Locate the cell with the specified text and output its (x, y) center coordinate. 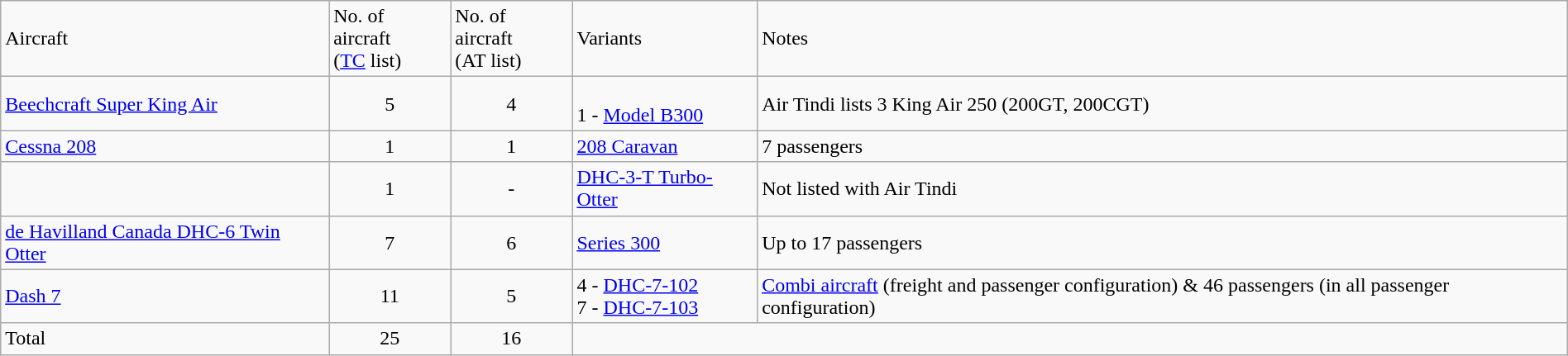
Up to 17 passengers (1163, 243)
Not listed with Air Tindi (1163, 188)
Combi aircraft (freight and passenger configuration) & 46 passengers (in all passenger configuration) (1163, 296)
Series 300 (665, 243)
DHC-3-T Turbo-Otter (665, 188)
No. of aircraft(AT list) (511, 39)
Notes (1163, 39)
Total (165, 339)
Dash 7 (165, 296)
11 (390, 296)
Variants (665, 39)
Air Tindi lists 3 King Air 250 (200GT, 200CGT) (1163, 104)
4 - DHC-7-1027 - DHC-7-103 (665, 296)
208 Caravan (665, 146)
16 (511, 339)
Beechcraft Super King Air (165, 104)
Cessna 208 (165, 146)
6 (511, 243)
de Havilland Canada DHC-6 Twin Otter (165, 243)
No. of aircraft(TC list) (390, 39)
Aircraft (165, 39)
1 - Model B300 (665, 104)
7 passengers (1163, 146)
4 (511, 104)
25 (390, 339)
- (511, 188)
7 (390, 243)
